Extract the [X, Y] coordinate from the center of the cell holding the provided text.  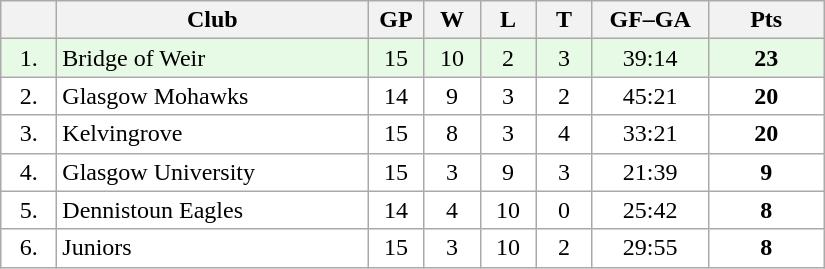
33:21 [650, 134]
Dennistoun Eagles [212, 210]
Club [212, 20]
Glasgow Mohawks [212, 96]
Kelvingrove [212, 134]
Glasgow University [212, 172]
5. [29, 210]
1. [29, 58]
29:55 [650, 248]
39:14 [650, 58]
2. [29, 96]
Juniors [212, 248]
3. [29, 134]
0 [564, 210]
45:21 [650, 96]
21:39 [650, 172]
25:42 [650, 210]
Pts [766, 20]
GP [396, 20]
4. [29, 172]
W [452, 20]
T [564, 20]
Bridge of Weir [212, 58]
23 [766, 58]
GF–GA [650, 20]
L [508, 20]
6. [29, 248]
